Pinpoint the cell where the given text exists, returning its [X, Y] midpoint coordinate. 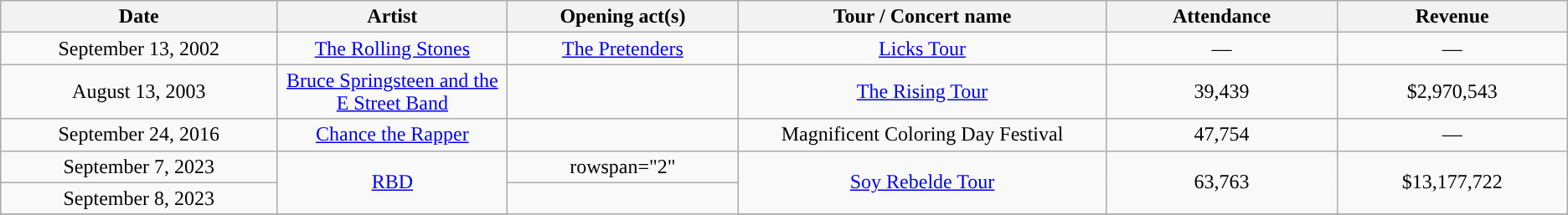
The Rising Tour [922, 92]
Bruce Springsteen and the E Street Band [392, 92]
September 24, 2016 [139, 135]
$2,970,543 [1452, 92]
RBD [392, 182]
Attendance [1221, 17]
Licks Tour [922, 49]
September 8, 2023 [139, 198]
Opening act(s) [623, 17]
The Pretenders [623, 49]
$13,177,722 [1452, 182]
Tour / Concert name [922, 17]
63,763 [1221, 182]
rowspan="2" [623, 166]
Artist [392, 17]
Chance the Rapper [392, 135]
August 13, 2003 [139, 92]
September 7, 2023 [139, 166]
The Rolling Stones [392, 49]
Date [139, 17]
September 13, 2002 [139, 49]
Revenue [1452, 17]
39,439 [1221, 92]
47,754 [1221, 135]
Soy Rebelde Tour [922, 182]
Magnificent Coloring Day Festival [922, 135]
